Return the [x, y] coordinate for the center point of the cell that contains the specified text.  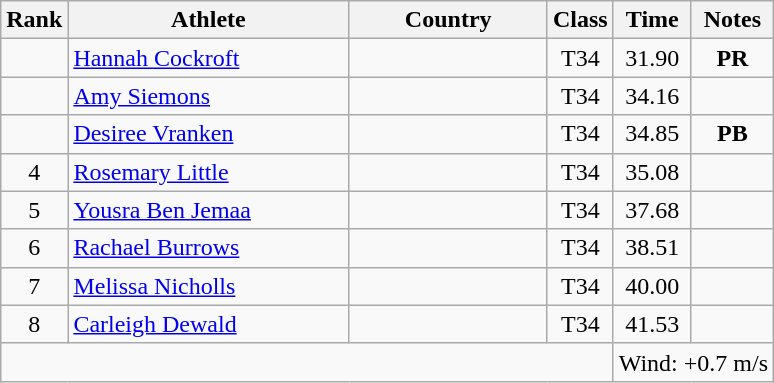
Rachael Burrows [208, 248]
38.51 [652, 248]
34.16 [652, 96]
8 [34, 324]
Class [580, 20]
35.08 [652, 172]
Athlete [208, 20]
37.68 [652, 210]
Notes [732, 20]
Time [652, 20]
Melissa Nicholls [208, 286]
34.85 [652, 134]
31.90 [652, 58]
Amy Siemons [208, 96]
Country [448, 20]
Hannah Cockroft [208, 58]
Carleigh Dewald [208, 324]
Yousra Ben Jemaa [208, 210]
6 [34, 248]
PR [732, 58]
Rank [34, 20]
Wind: +0.7 m/s [693, 362]
5 [34, 210]
PB [732, 134]
Rosemary Little [208, 172]
41.53 [652, 324]
7 [34, 286]
4 [34, 172]
40.00 [652, 286]
Desiree Vranken [208, 134]
